Locate the cell with the specified text and output its [x, y] center coordinate. 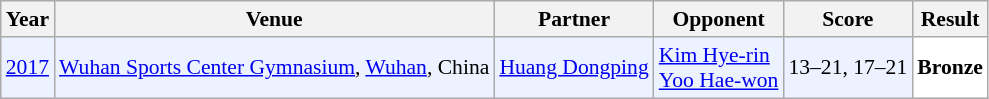
Score [848, 19]
Result [950, 19]
Venue [274, 19]
Partner [574, 19]
Opponent [719, 19]
13–21, 17–21 [848, 68]
Huang Dongping [574, 68]
Kim Hye-rin Yoo Hae-won [719, 68]
2017 [28, 68]
Wuhan Sports Center Gymnasium, Wuhan, China [274, 68]
Bronze [950, 68]
Year [28, 19]
